Determine the (X, Y) coordinate at the center of the cell enclosing the given text.  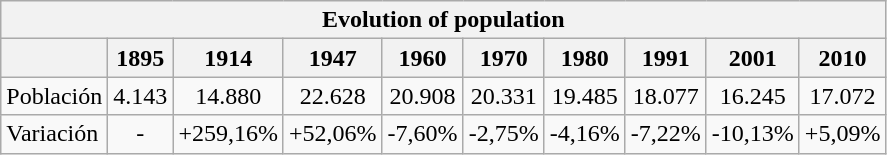
-10,13% (752, 134)
Evolution of population (444, 20)
16.245 (752, 96)
2001 (752, 58)
+5,09% (842, 134)
22.628 (332, 96)
18.077 (666, 96)
1991 (666, 58)
-7,22% (666, 134)
-4,16% (584, 134)
14.880 (228, 96)
19.485 (584, 96)
1914 (228, 58)
17.072 (842, 96)
+259,16% (228, 134)
2010 (842, 58)
1980 (584, 58)
Población (54, 96)
1970 (504, 58)
-2,75% (504, 134)
4.143 (140, 96)
1947 (332, 58)
20.331 (504, 96)
- (140, 134)
1960 (422, 58)
-7,60% (422, 134)
20.908 (422, 96)
+52,06% (332, 134)
Variación (54, 134)
1895 (140, 58)
